For the text-containing cell, return its midpoint in [X, Y] coordinate format. 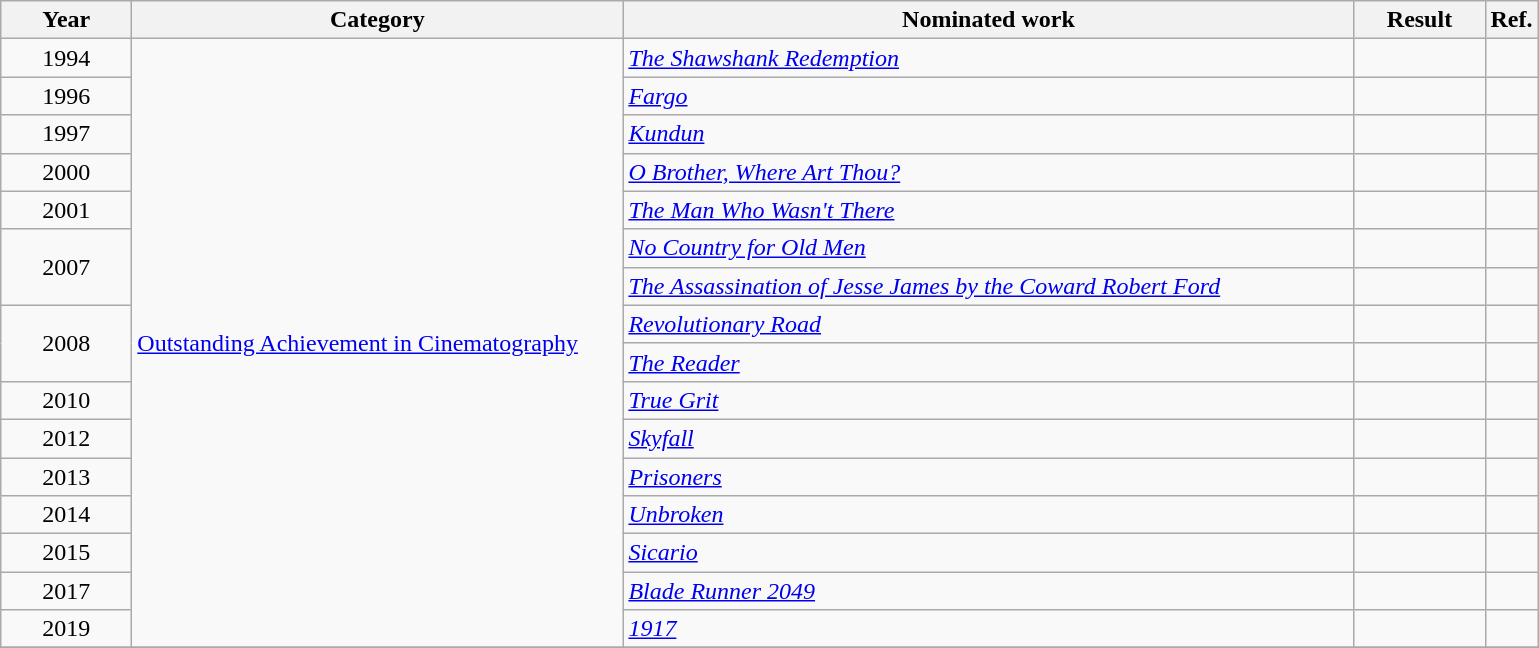
Outstanding Achievement in Cinematography [378, 344]
Revolutionary Road [988, 324]
2012 [66, 438]
2015 [66, 553]
Nominated work [988, 20]
2017 [66, 591]
Ref. [1512, 20]
2001 [66, 210]
Year [66, 20]
The Assassination of Jesse James by the Coward Robert Ford [988, 286]
No Country for Old Men [988, 248]
Prisoners [988, 477]
Category [378, 20]
O Brother, Where Art Thou? [988, 172]
Skyfall [988, 438]
The Reader [988, 362]
The Shawshank Redemption [988, 58]
1996 [66, 96]
2013 [66, 477]
Sicario [988, 553]
1997 [66, 134]
1994 [66, 58]
The Man Who Wasn't There [988, 210]
2010 [66, 400]
2000 [66, 172]
Blade Runner 2049 [988, 591]
Fargo [988, 96]
2008 [66, 343]
2019 [66, 629]
Result [1420, 20]
2014 [66, 515]
2007 [66, 267]
Unbroken [988, 515]
Kundun [988, 134]
True Grit [988, 400]
1917 [988, 629]
